Provide the (x, y) coordinate of the cell's center where the given text is located.  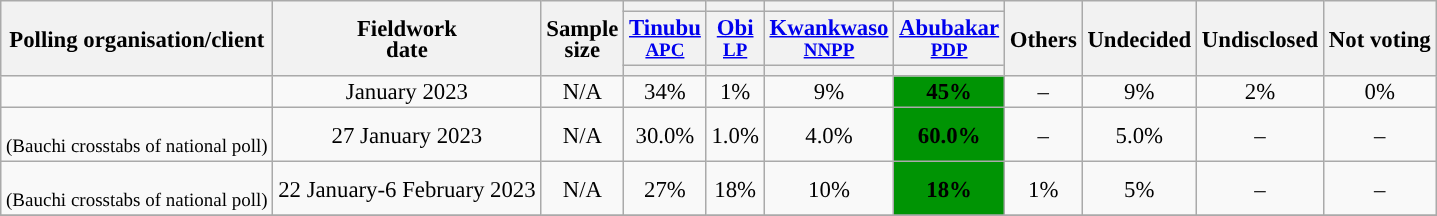
22 January-6 February 2023 (407, 189)
KwankwasoNNPP (829, 39)
January 2023 (407, 92)
27% (665, 189)
45% (950, 92)
Others (1043, 38)
10% (829, 189)
34% (665, 92)
Polling organisation/client (137, 38)
Not voting (1380, 38)
0% (1380, 92)
1.0% (735, 135)
Undisclosed (1260, 38)
AbubakarPDP (950, 39)
Fieldworkdate (407, 38)
60.0% (950, 135)
30.0% (665, 135)
ObiLP (735, 39)
4.0% (829, 135)
Samplesize (582, 38)
TinubuAPC (665, 39)
5.0% (1139, 135)
Undecided (1139, 38)
2% (1260, 92)
5% (1139, 189)
27 January 2023 (407, 135)
